Return [X, Y] of the center of cell containing provided text 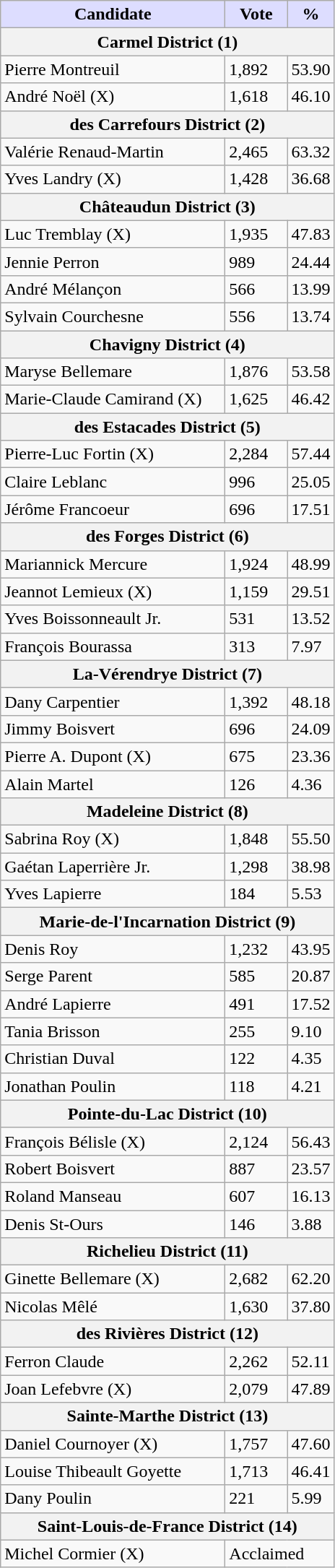
184 [256, 894]
Pointe-du-Lac District (10) [167, 1114]
Candidate [113, 14]
47.83 [310, 234]
122 [256, 1059]
47.89 [310, 1389]
9.10 [310, 1031]
Alain Martel [113, 784]
Jennie Perron [113, 261]
566 [256, 289]
François Bourassa [113, 646]
2,262 [256, 1361]
1,892 [256, 69]
Tania Brisson [113, 1031]
Pierre Montreuil [113, 69]
989 [256, 261]
Jonathan Poulin [113, 1086]
1,935 [256, 234]
3.88 [310, 1224]
1,757 [256, 1444]
1,618 [256, 97]
126 [256, 784]
48.18 [310, 701]
Denis Roy [113, 949]
Richelieu District (11) [167, 1252]
Yves Landry (X) [113, 179]
des Estacades District (5) [167, 427]
Luc Tremblay (X) [113, 234]
1,392 [256, 701]
47.60 [310, 1444]
23.36 [310, 756]
1,630 [256, 1307]
7.97 [310, 646]
46.41 [310, 1471]
53.90 [310, 69]
Gaétan Laperrière Jr. [113, 867]
1,232 [256, 949]
1,159 [256, 592]
% [310, 14]
Maryse Bellemare [113, 372]
Nicolas Mêlé [113, 1307]
2,682 [256, 1279]
1,428 [256, 179]
1,298 [256, 867]
Jimmy Boisvert [113, 729]
Serge Parent [113, 976]
Robert Boisvert [113, 1169]
17.52 [310, 1004]
24.44 [310, 261]
37.80 [310, 1307]
Vote [256, 14]
Pierre A. Dupont (X) [113, 756]
Ginette Bellemare (X) [113, 1279]
16.13 [310, 1196]
13.52 [310, 619]
531 [256, 619]
13.99 [310, 289]
55.50 [310, 839]
Dany Carpentier [113, 701]
des Carrefours District (2) [167, 124]
Christian Duval [113, 1059]
Marie-Claude Camirand (X) [113, 399]
29.51 [310, 592]
48.99 [310, 564]
Jeannot Lemieux (X) [113, 592]
Ferron Claude [113, 1361]
Dany Poulin [113, 1499]
Mariannick Mercure [113, 564]
des Rivières District (12) [167, 1334]
4.35 [310, 1059]
Madeleine District (8) [167, 812]
Michel Cormier (X) [113, 1554]
24.09 [310, 729]
des Forges District (6) [167, 537]
Roland Manseau [113, 1196]
Sylvain Courchesne [113, 316]
Châteaudun District (3) [167, 207]
43.95 [310, 949]
13.74 [310, 316]
Joan Lefebvre (X) [113, 1389]
25.05 [310, 482]
2,284 [256, 454]
4.36 [310, 784]
André Noël (X) [113, 97]
Jérôme Francoeur [113, 509]
146 [256, 1224]
Sabrina Roy (X) [113, 839]
2,465 [256, 152]
46.10 [310, 97]
2,079 [256, 1389]
313 [256, 646]
5.53 [310, 894]
52.11 [310, 1361]
38.98 [310, 867]
2,124 [256, 1141]
887 [256, 1169]
1,625 [256, 399]
996 [256, 482]
Pierre-Luc Fortin (X) [113, 454]
Valérie Renaud-Martin [113, 152]
Saint-Louis-de-France District (14) [167, 1526]
Yves Boissonneault Jr. [113, 619]
23.57 [310, 1169]
46.42 [310, 399]
491 [256, 1004]
François Bélisle (X) [113, 1141]
17.51 [310, 509]
La-Vérendrye District (7) [167, 674]
607 [256, 1196]
556 [256, 316]
56.43 [310, 1141]
221 [256, 1499]
62.20 [310, 1279]
André Lapierre [113, 1004]
Yves Lapierre [113, 894]
20.87 [310, 976]
Marie-de-l'Incarnation District (9) [167, 922]
Sainte-Marthe District (13) [167, 1416]
53.58 [310, 372]
63.32 [310, 152]
675 [256, 756]
1,924 [256, 564]
4.21 [310, 1086]
1,713 [256, 1471]
André Mélançon [113, 289]
Daniel Cournoyer (X) [113, 1444]
1,876 [256, 372]
5.99 [310, 1499]
36.68 [310, 179]
57.44 [310, 454]
585 [256, 976]
Carmel District (1) [167, 42]
Chavigny District (4) [167, 345]
Louise Thibeault Goyette [113, 1471]
1,848 [256, 839]
255 [256, 1031]
Acclaimed [280, 1554]
118 [256, 1086]
Denis St-Ours [113, 1224]
Claire Leblanc [113, 482]
